Scan for the cell matching the given text and deliver its [x, y] coordinate at center. 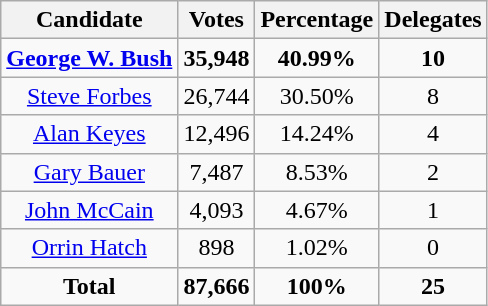
Delegates [433, 20]
Gary Bauer [90, 172]
Orrin Hatch [90, 248]
4 [433, 134]
4,093 [216, 210]
John McCain [90, 210]
40.99% [317, 58]
8 [433, 96]
Percentage [317, 20]
Alan Keyes [90, 134]
Votes [216, 20]
10 [433, 58]
7,487 [216, 172]
4.67% [317, 210]
898 [216, 248]
35,948 [216, 58]
30.50% [317, 96]
26,744 [216, 96]
George W. Bush [90, 58]
Steve Forbes [90, 96]
87,666 [216, 286]
Total [90, 286]
25 [433, 286]
14.24% [317, 134]
12,496 [216, 134]
100% [317, 286]
0 [433, 248]
8.53% [317, 172]
2 [433, 172]
Candidate [90, 20]
1.02% [317, 248]
1 [433, 210]
